Scan for the cell matching the given text and deliver its [X, Y] coordinate at center. 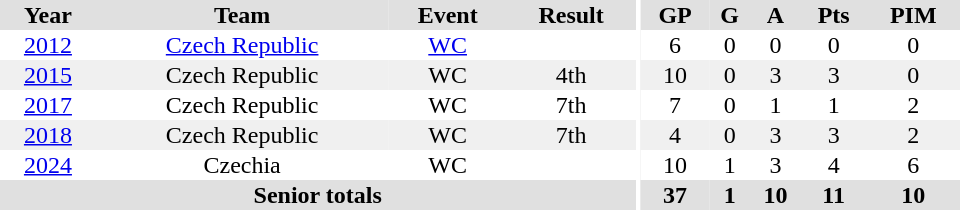
2015 [48, 75]
37 [675, 195]
Czechia [242, 165]
4th [571, 75]
Team [242, 15]
2024 [48, 165]
Year [48, 15]
7 [675, 105]
2012 [48, 45]
Senior totals [318, 195]
GP [675, 15]
2018 [48, 135]
Event [447, 15]
G [730, 15]
Result [571, 15]
PIM [914, 15]
2017 [48, 105]
11 [834, 195]
A [776, 15]
Pts [834, 15]
